Identify which cell holds the provided text, then report its (x, y) central coordinate. 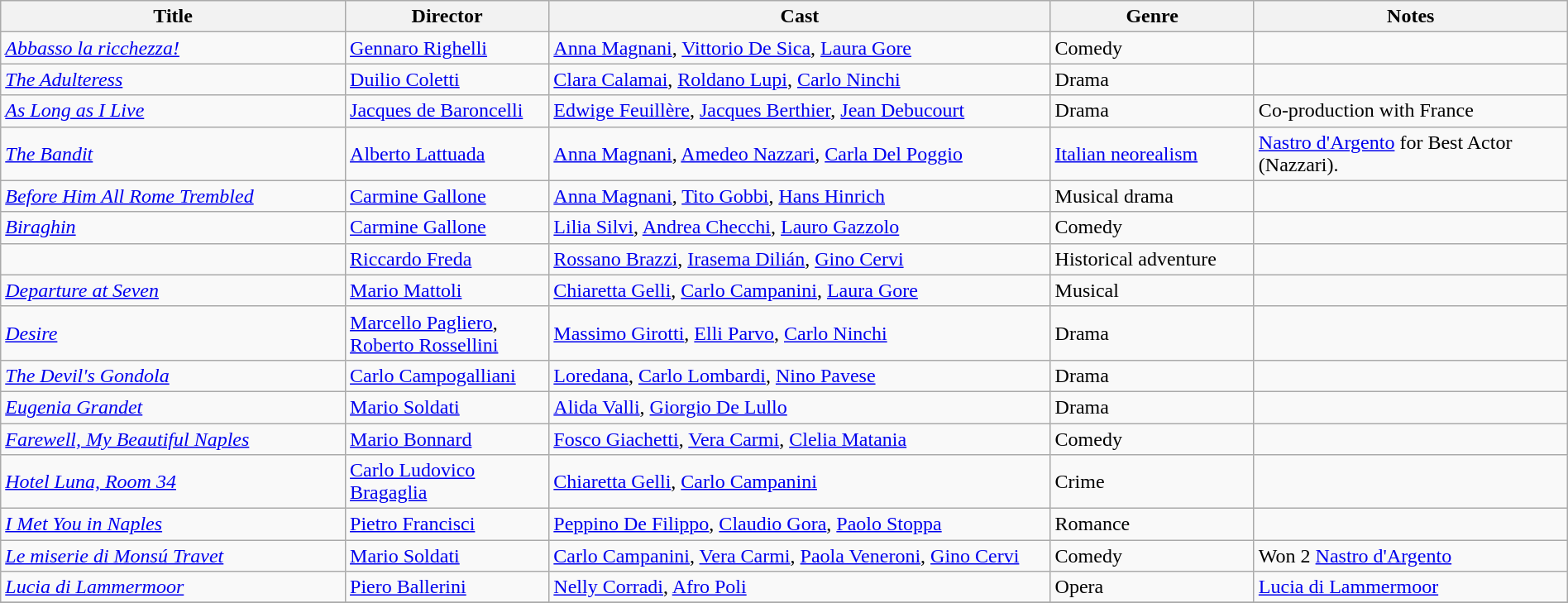
Before Him All Rome Trembled (174, 196)
Peppino De Filippo, Claudio Gora, Paolo Stoppa (800, 524)
Co-production with France (1411, 111)
Crime (1152, 481)
Anna Magnani, Vittorio De Sica, Laura Gore (800, 48)
Jacques de Baroncelli (447, 111)
Nelly Corradi, Afro Poli (800, 587)
Le miserie di Monsú Travet (174, 556)
Clara Calamai, Roldano Lupi, Carlo Ninchi (800, 79)
Nastro d'Argento for Best Actor (Nazzari). (1411, 154)
Gennaro Righelli (447, 48)
Hotel Luna, Room 34 (174, 481)
Duilio Coletti (447, 79)
Pietro Francisci (447, 524)
Carlo Campogalliani (447, 376)
Loredana, Carlo Lombardi, Nino Pavese (800, 376)
Title (174, 17)
Edwige Feuillère, Jacques Berthier, Jean Debucourt (800, 111)
Won 2 Nastro d'Argento (1411, 556)
Opera (1152, 587)
Mario Mattoli (447, 290)
Abbasso la ricchezza! (174, 48)
Musical (1152, 290)
Eugenia Grandet (174, 407)
Departure at Seven (174, 290)
Cast (800, 17)
Notes (1411, 17)
Anna Magnani, Amedeo Nazzari, Carla Del Poggio (800, 154)
Biraghin (174, 227)
Marcello Pagliero, Roberto Rossellini (447, 333)
Desire (174, 333)
Chiaretta Gelli, Carlo Campanini, Laura Gore (800, 290)
Alida Valli, Giorgio De Lullo (800, 407)
Fosco Giachetti, Vera Carmi, Clelia Matania (800, 439)
Anna Magnani, Tito Gobbi, Hans Hinrich (800, 196)
The Devil's Gondola (174, 376)
Lilia Silvi, Andrea Checchi, Lauro Gazzolo (800, 227)
Carlo Campanini, Vera Carmi, Paola Veneroni, Gino Cervi (800, 556)
Alberto Lattuada (447, 154)
Musical drama (1152, 196)
Genre (1152, 17)
The Adulteress (174, 79)
Massimo Girotti, Elli Parvo, Carlo Ninchi (800, 333)
Carlo Ludovico Bragaglia (447, 481)
Piero Ballerini (447, 587)
Riccardo Freda (447, 259)
Romance (1152, 524)
Italian neorealism (1152, 154)
The Bandit (174, 154)
As Long as I Live (174, 111)
Historical adventure (1152, 259)
Mario Bonnard (447, 439)
I Met You in Naples (174, 524)
Director (447, 17)
Rossano Brazzi, Irasema Dilián, Gino Cervi (800, 259)
Chiaretta Gelli, Carlo Campanini (800, 481)
Farewell, My Beautiful Naples (174, 439)
